From the cell containing the given text, extract its center point as [X, Y] coordinate. 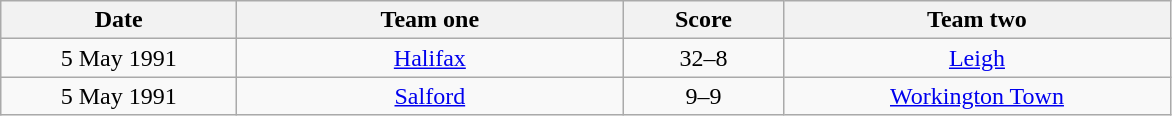
Team one [430, 20]
Salford [430, 96]
Date [119, 20]
Score [704, 20]
Team two [977, 20]
Leigh [977, 58]
32–8 [704, 58]
9–9 [704, 96]
Workington Town [977, 96]
Halifax [430, 58]
